Return the (x, y) coordinate for the center point of the cell that contains the specified text.  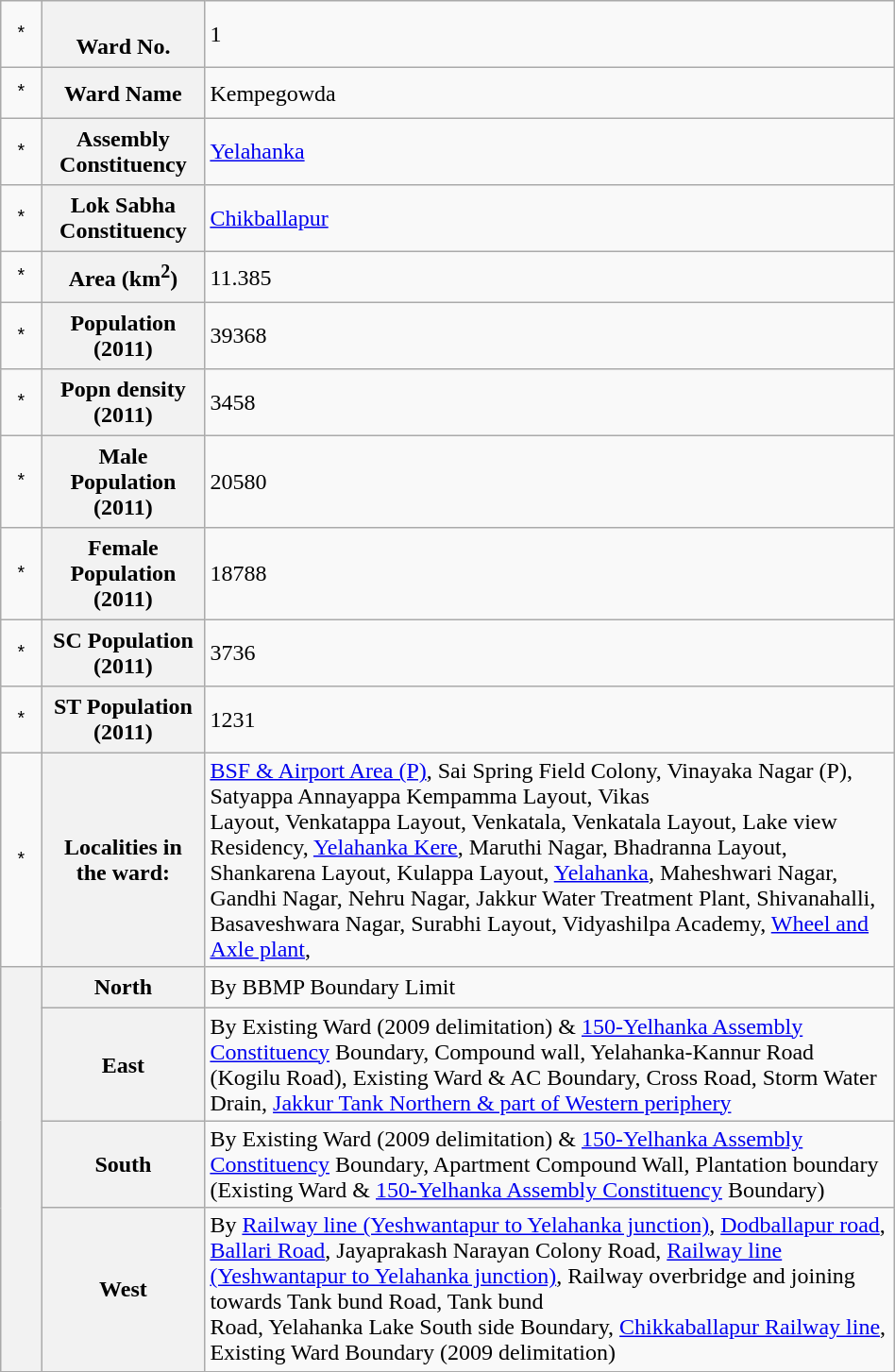
Kempegowda (549, 93)
39368 (549, 335)
ST Population (2011) (123, 720)
Ward No. (123, 34)
Population (2011) (123, 335)
Male Population (2011) (123, 482)
18788 (549, 574)
11.385 (549, 277)
Assembly Constituency (123, 151)
Yelahanka (549, 151)
North (123, 988)
Female Population (2011) (123, 574)
1 (549, 34)
East (123, 1065)
Popn density (2011) (123, 402)
Ward Name (123, 93)
West (123, 1290)
1231 (549, 720)
SC Population (2011) (123, 652)
South (123, 1164)
20580 (549, 482)
3458 (549, 402)
Localities in the ward: (123, 859)
By BBMP Boundary Limit (549, 988)
Area (km2) (123, 277)
Chikballapur (549, 218)
3736 (549, 652)
Lok Sabha Constituency (123, 218)
